Capture the cell that displays the provided text and extract its (x, y) central coordinate. 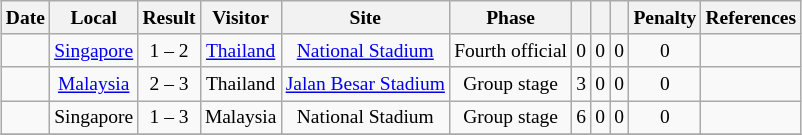
6 (582, 118)
Visitor (240, 18)
3 (582, 84)
Site (366, 18)
1 – 2 (169, 50)
Date (25, 18)
References (751, 18)
Local (94, 18)
Phase (511, 18)
1 – 3 (169, 118)
Fourth official (511, 50)
2 – 3 (169, 84)
Penalty (665, 18)
Result (169, 18)
Jalan Besar Stadium (366, 84)
